Provide the (X, Y) coordinate of the cell's center where the given text is located.  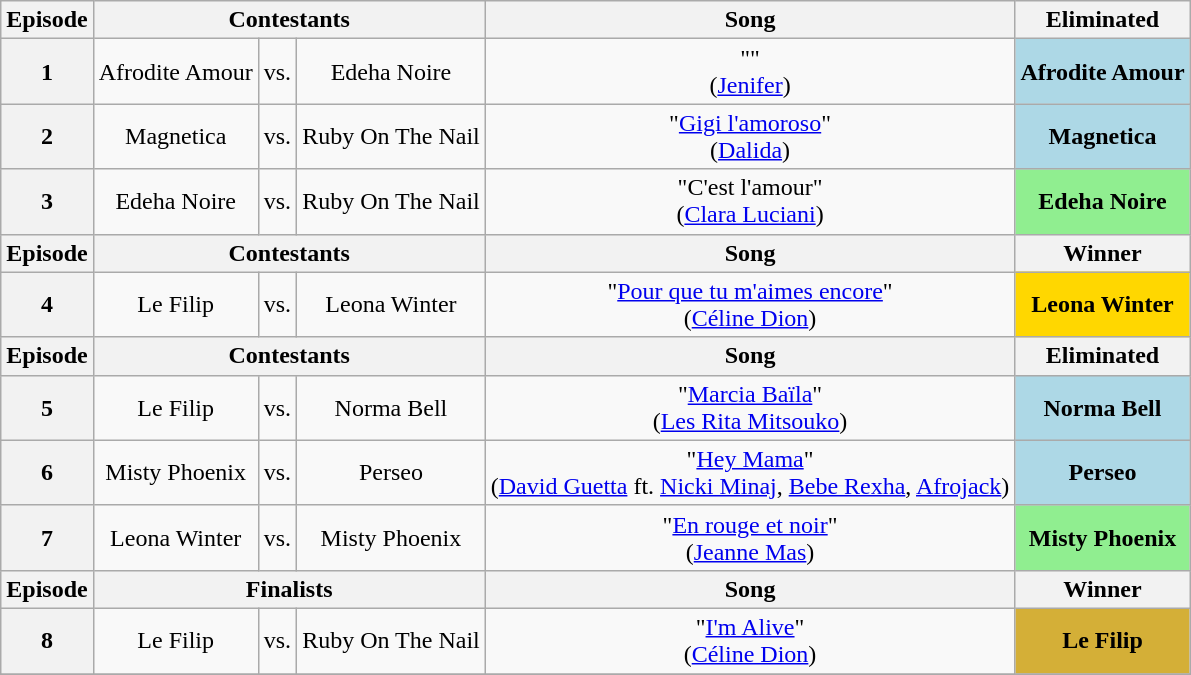
"C'est l'amour"(Clara Luciani) (750, 202)
4 (47, 304)
"Marcia Baïla"(Les Rita Mitsouko) (750, 408)
"Gigi l'amoroso"(Dalida) (750, 136)
Finalists (289, 589)
7 (47, 538)
1 (47, 72)
6 (47, 472)
"Pour que tu m'aimes encore"(Céline Dion) (750, 304)
"En rouge et noir"(Jeanne Mas) (750, 538)
"I'm Alive"(Céline Dion) (750, 640)
5 (47, 408)
3 (47, 202)
8 (47, 640)
2 (47, 136)
""(Jenifer) (750, 72)
"Hey Mama"(David Guetta ft. Nicki Minaj, Bebe Rexha, Afrojack) (750, 472)
